From the cell containing the given text, extract its center point as [X, Y] coordinate. 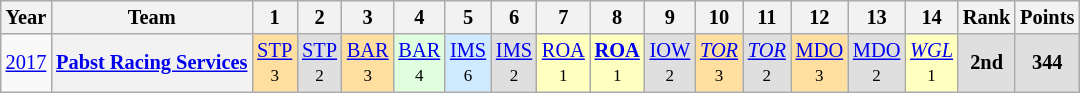
2017 [26, 63]
MDO3 [820, 63]
13 [876, 17]
IMS2 [514, 63]
TOR2 [767, 63]
Year [26, 17]
12 [820, 17]
2 [320, 17]
TOR3 [719, 63]
IMS6 [468, 63]
Team [152, 17]
344 [1047, 63]
STP3 [274, 63]
7 [564, 17]
MDO2 [876, 63]
Rank [986, 17]
STP2 [320, 63]
WGL1 [932, 63]
4 [419, 17]
9 [670, 17]
2nd [986, 63]
10 [719, 17]
6 [514, 17]
5 [468, 17]
Pabst Racing Services [152, 63]
BAR3 [368, 63]
1 [274, 17]
IOW2 [670, 63]
BAR4 [419, 63]
8 [618, 17]
11 [767, 17]
14 [932, 17]
Points [1047, 17]
3 [368, 17]
